Extract the (X, Y) coordinate from the center of the cell holding the provided text.  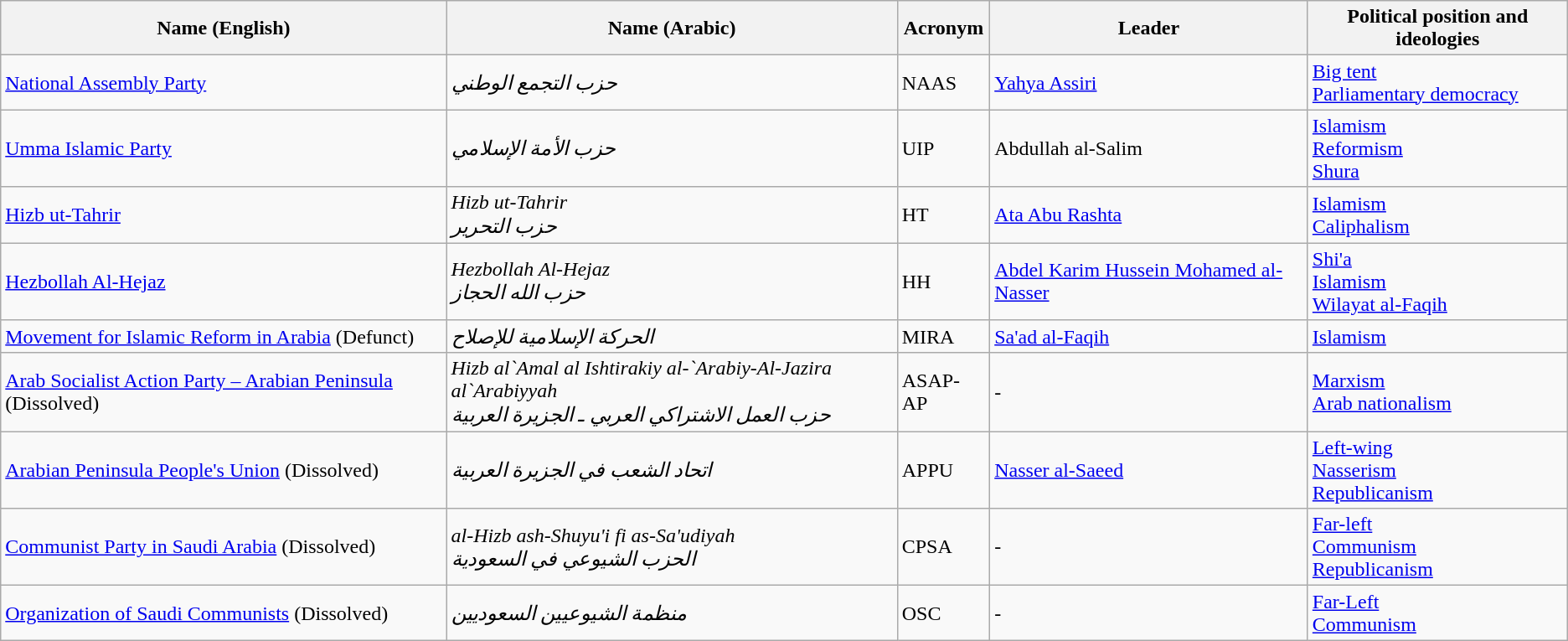
al-Hizb ash-Shuyu'i fi as-Sa'udiyahالحزب الشيوعي في السعودية (672, 547)
Acronym (943, 28)
UIP (943, 148)
MarxismArab nationalism (1437, 392)
Hizb ut-Tahrirحزب التحرير (672, 215)
IslamismReformismShura (1437, 148)
اتحاد الشعب في الجزيرة العربية (672, 470)
حزب الأمة الإسلامي (672, 148)
Hezbollah Al-Hejazحزب الله الحجاز (672, 282)
Arab Socialist Action Party – Arabian Peninsula (Dissolved) (224, 392)
Islamism (1437, 337)
Nasser al-Saeed (1149, 470)
CPSA (943, 547)
Yahya Assiri (1149, 82)
Hizb al`Amal al Ishtirakiy al-`Arabiy-Al-Jazira al`Arabiyyahحزب العمل الاشتراكي العربي ـ الجزيرة العربية (672, 392)
Ata Abu Rashta (1149, 215)
Arabian Peninsula People's Union (Dissolved) (224, 470)
Sa'ad al-Faqih (1149, 337)
Big tentParliamentary democracy (1437, 82)
Shi'aIslamismWilayat al-Faqih (1437, 282)
Leader (1149, 28)
IslamismCaliphalism (1437, 215)
Umma Islamic Party (224, 148)
Left-wingNasserismRepublicanism (1437, 470)
NAAS (943, 82)
حزب التجمع الوطني (672, 82)
Movement for Islamic Reform in Arabia (Defunct) (224, 337)
MIRA (943, 337)
Name (English) (224, 28)
Organization of Saudi Communists (Dissolved) (224, 613)
الحركة الإسلامية للإصلاح (672, 337)
ASAP-AP (943, 392)
Political position and ideologies (1437, 28)
Hezbollah Al-Hejaz (224, 282)
HH (943, 282)
Far-leftCommunismRepublicanism (1437, 547)
Abdullah al-Salim (1149, 148)
OSC (943, 613)
HT (943, 215)
National Assembly Party (224, 82)
APPU (943, 470)
منظمة الشيوعيين السعوديين (672, 613)
Hizb ut-Tahrir (224, 215)
Abdel Karim Hussein Mohamed al-Nasser (1149, 282)
Far-LeftCommunism (1437, 613)
Name (Arabic) (672, 28)
Communist Party in Saudi Arabia (Dissolved) (224, 547)
